Output the [x, y] coordinate of the center of the cell containing the given text.  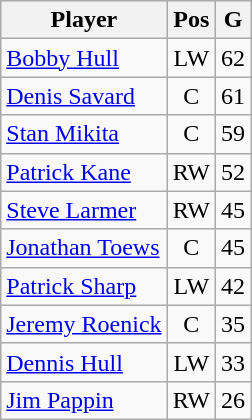
42 [234, 286]
26 [234, 400]
Bobby Hull [84, 58]
Dennis Hull [84, 362]
33 [234, 362]
Jim Pappin [84, 400]
Player [84, 20]
Steve Larmer [84, 210]
62 [234, 58]
Patrick Sharp [84, 286]
G [234, 20]
Jeremy Roenick [84, 324]
Jonathan Toews [84, 248]
35 [234, 324]
Patrick Kane [84, 172]
Denis Savard [84, 96]
59 [234, 134]
Pos [191, 20]
61 [234, 96]
52 [234, 172]
Stan Mikita [84, 134]
